Provide the [X, Y] coordinate of the cell's center where the given text is located.  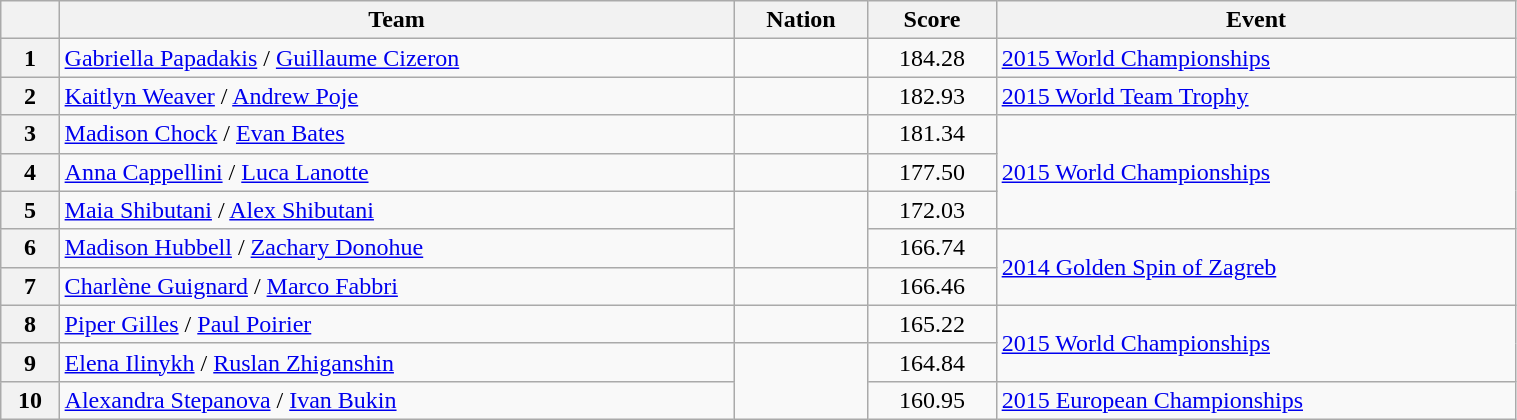
177.50 [932, 172]
Madison Chock / Evan Bates [396, 134]
6 [30, 248]
Charlène Guignard / Marco Fabbri [396, 286]
Alexandra Stepanova / Ivan Bukin [396, 400]
165.22 [932, 324]
3 [30, 134]
Piper Gilles / Paul Poirier [396, 324]
2014 Golden Spin of Zagreb [1256, 267]
160.95 [932, 400]
166.74 [932, 248]
2 [30, 96]
10 [30, 400]
182.93 [932, 96]
Score [932, 20]
Maia Shibutani / Alex Shibutani [396, 210]
Anna Cappellini / Luca Lanotte [396, 172]
7 [30, 286]
9 [30, 362]
184.28 [932, 58]
1 [30, 58]
Elena Ilinykh / Ruslan Zhiganshin [396, 362]
5 [30, 210]
8 [30, 324]
Event [1256, 20]
172.03 [932, 210]
Gabriella Papadakis / Guillaume Cizeron [396, 58]
Madison Hubbell / Zachary Donohue [396, 248]
2015 World Team Trophy [1256, 96]
4 [30, 172]
Kaitlyn Weaver / Andrew Poje [396, 96]
164.84 [932, 362]
Team [396, 20]
Nation [801, 20]
181.34 [932, 134]
166.46 [932, 286]
2015 European Championships [1256, 400]
